From the cell containing the given text, extract its center point as (X, Y) coordinate. 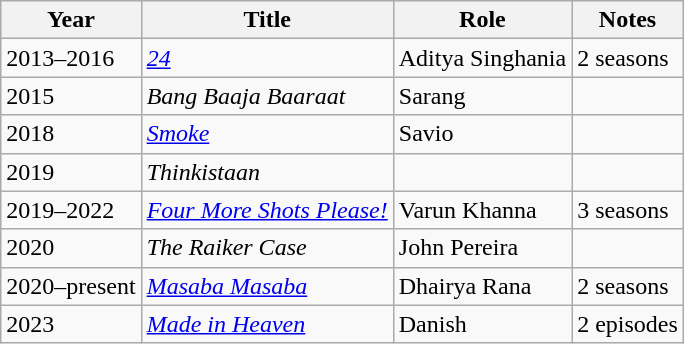
Sarang (482, 96)
2013–2016 (71, 58)
Savio (482, 134)
2020–present (71, 286)
Smoke (267, 134)
Varun Khanna (482, 210)
3 seasons (628, 210)
Year (71, 20)
John Pereira (482, 248)
2 episodes (628, 324)
2018 (71, 134)
2023 (71, 324)
Role (482, 20)
The Raiker Case (267, 248)
Masaba Masaba (267, 286)
2015 (71, 96)
Danish (482, 324)
Four More Shots Please! (267, 210)
Made in Heaven (267, 324)
Title (267, 20)
Notes (628, 20)
2020 (71, 248)
Aditya Singhania (482, 58)
2019–2022 (71, 210)
Bang Baaja Baaraat (267, 96)
Thinkistaan (267, 172)
24 (267, 58)
Dhairya Rana (482, 286)
2019 (71, 172)
